For the text-containing cell, return its midpoint in (X, Y) coordinate format. 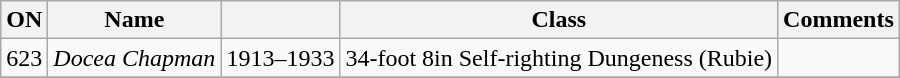
ON (24, 20)
Name (134, 20)
Class (559, 20)
1913–1933 (280, 58)
Comments (839, 20)
34-foot 8in Self-righting Dungeness (Rubie) (559, 58)
Docea Chapman (134, 58)
623 (24, 58)
